Provide the (X, Y) coordinate of the cell's center where the given text is located.  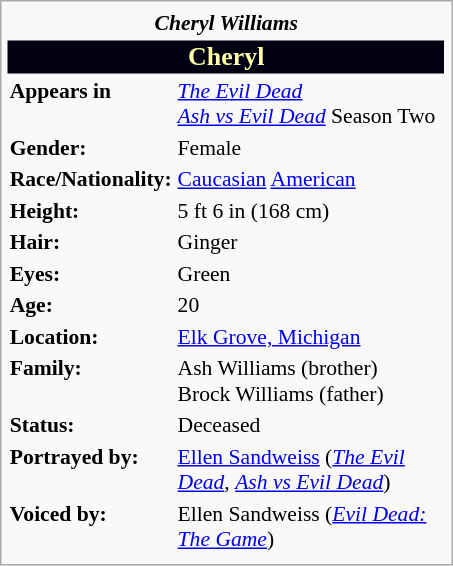
Ginger (310, 242)
Cheryl (226, 56)
Female (310, 147)
Green (310, 273)
Age: (90, 305)
20 (310, 305)
The Evil DeadAsh vs Evil Dead Season Two (310, 103)
Eyes: (90, 273)
5 ft 6 in (168 cm) (310, 210)
Height: (90, 210)
Deceased (310, 425)
Elk Grove, Michigan (310, 336)
Voiced by: (90, 526)
Status: (90, 425)
Hair: (90, 242)
Location: (90, 336)
Cheryl Williams (226, 23)
Appears in (90, 103)
Gender: (90, 147)
Ellen Sandweiss (Evil Dead: The Game) (310, 526)
Portrayed by: (90, 469)
Caucasian American (310, 179)
Family: (90, 381)
Ellen Sandweiss (The Evil Dead, Ash vs Evil Dead) (310, 469)
Race/Nationality: (90, 179)
Ash Williams (brother)Brock Williams (father) (310, 381)
